Capture the cell that displays the provided text and extract its (x, y) central coordinate. 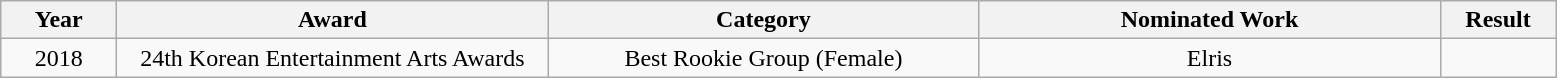
2018 (59, 58)
Nominated Work (1210, 20)
Category (764, 20)
Award (332, 20)
Best Rookie Group (Female) (764, 58)
24th Korean Entertainment Arts Awards (332, 58)
Year (59, 20)
Result (1498, 20)
Elris (1210, 58)
